Scan for the cell matching the given text and deliver its (x, y) coordinate at center. 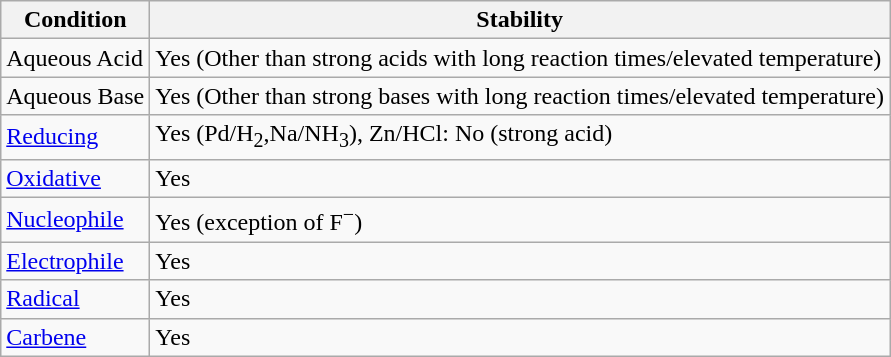
Yes (Other than strong bases with long reaction times/elevated temperature) (520, 96)
Aqueous Acid (76, 58)
Electrophile (76, 261)
Yes (Pd/H2,Na/NH3), Zn/HCl: No (strong acid) (520, 137)
Yes (Other than strong acids with long reaction times/elevated temperature) (520, 58)
Radical (76, 299)
Stability (520, 20)
Condition (76, 20)
Yes (exception of F−) (520, 220)
Carbene (76, 337)
Oxidative (76, 178)
Reducing (76, 137)
Nucleophile (76, 220)
Aqueous Base (76, 96)
